Locate the cell with the specified text and output its [X, Y] center coordinate. 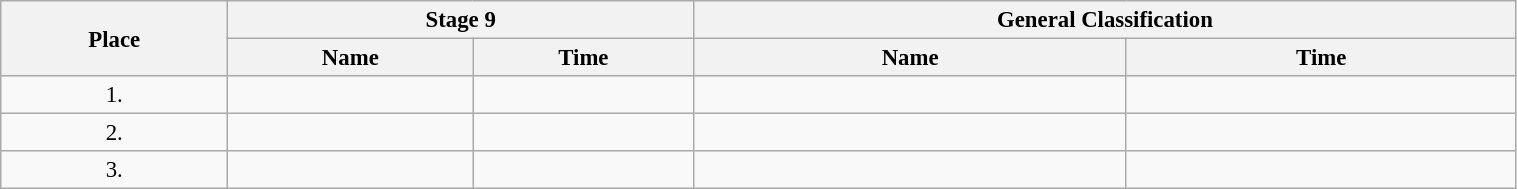
1. [114, 95]
General Classification [1105, 20]
Stage 9 [461, 20]
2. [114, 133]
Place [114, 38]
3. [114, 170]
